Search for the cell housing the specified text and yield its (X, Y) center coordinate. 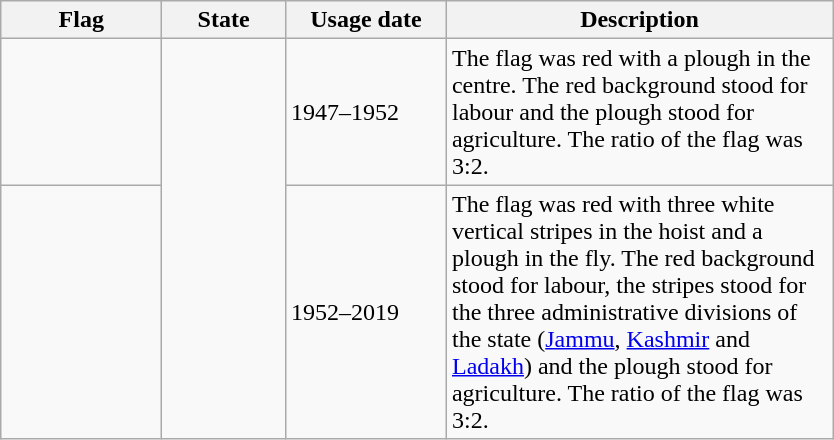
Description (639, 20)
Usage date (366, 20)
1947–1952 (366, 112)
Flag (82, 20)
1952–2019 (366, 312)
State (224, 20)
